Detect which cell encompasses the target text, then output its [X, Y] center coordinate. 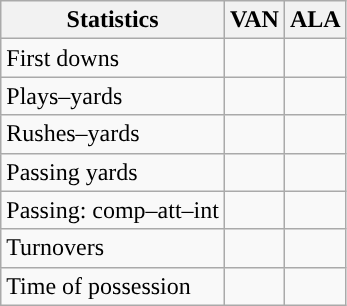
ALA [315, 20]
Plays–yards [113, 96]
Turnovers [113, 248]
Time of possession [113, 286]
Passing: comp–att–int [113, 210]
First downs [113, 58]
VAN [254, 20]
Rushes–yards [113, 134]
Statistics [113, 20]
Passing yards [113, 172]
